Output the (X, Y) coordinate of the center of the cell containing the given text.  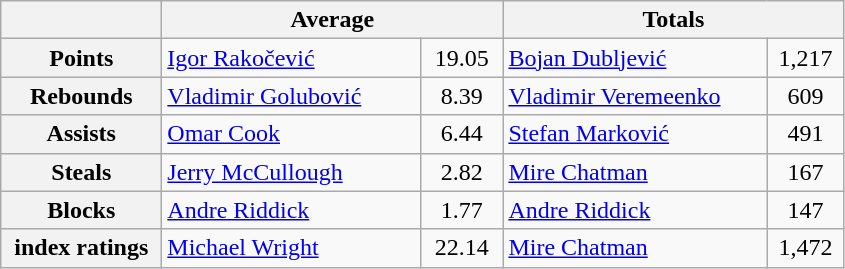
1,472 (806, 248)
Stefan Marković (635, 134)
609 (806, 96)
Vladimir Veremeenko (635, 96)
Assists (82, 134)
1,217 (806, 58)
index ratings (82, 248)
Jerry McCullough (292, 172)
Igor Rakočević (292, 58)
Totals (674, 20)
Bojan Dubljević (635, 58)
19.05 (462, 58)
8.39 (462, 96)
6.44 (462, 134)
Rebounds (82, 96)
Steals (82, 172)
1.77 (462, 210)
491 (806, 134)
Omar Cook (292, 134)
2.82 (462, 172)
Blocks (82, 210)
167 (806, 172)
22.14 (462, 248)
Average (332, 20)
Vladimir Golubović (292, 96)
147 (806, 210)
Points (82, 58)
Michael Wright (292, 248)
